Identify which cell holds the provided text, then report its [X, Y] central coordinate. 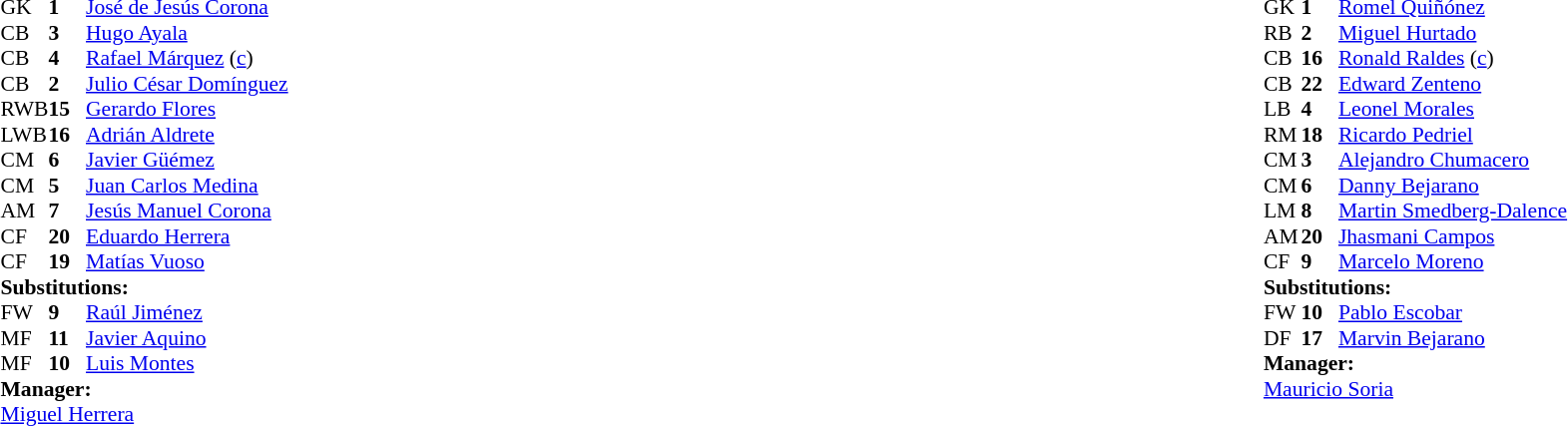
15 [67, 109]
19 [67, 262]
Edward Zenteno [1453, 84]
Martin Smedberg-Dalence [1453, 211]
5 [67, 186]
Luis Montes [188, 364]
Javier Aquino [188, 338]
Marcelo Moreno [1453, 262]
Adrián Aldrete [188, 135]
8 [1319, 211]
Miguel Hurtado [1453, 33]
11 [67, 338]
Juan Carlos Medina [188, 186]
18 [1319, 135]
Raúl Jiménez [188, 312]
Gerardo Flores [188, 109]
Jesús Manuel Corona [188, 211]
Danny Bejarano [1453, 186]
RB [1283, 33]
DF [1283, 338]
Jhasmani Campos [1453, 236]
Ronald Raldes (c) [1453, 59]
Hugo Ayala [188, 33]
Marvin Bejarano [1453, 338]
Pablo Escobar [1453, 312]
RWB [24, 109]
17 [1319, 338]
Ricardo Pedriel [1453, 135]
22 [1319, 84]
Julio César Domínguez [188, 84]
Alejandro Chumacero [1453, 161]
7 [67, 211]
Mauricio Soria [1415, 389]
RM [1283, 135]
Eduardo Herrera [188, 236]
LB [1283, 109]
Leonel Morales [1453, 109]
Matías Vuoso [188, 262]
LM [1283, 211]
Javier Güémez [188, 161]
LWB [24, 135]
Rafael Márquez (c) [188, 59]
